Provide the [X, Y] coordinate of the cell's center where the given text is located.  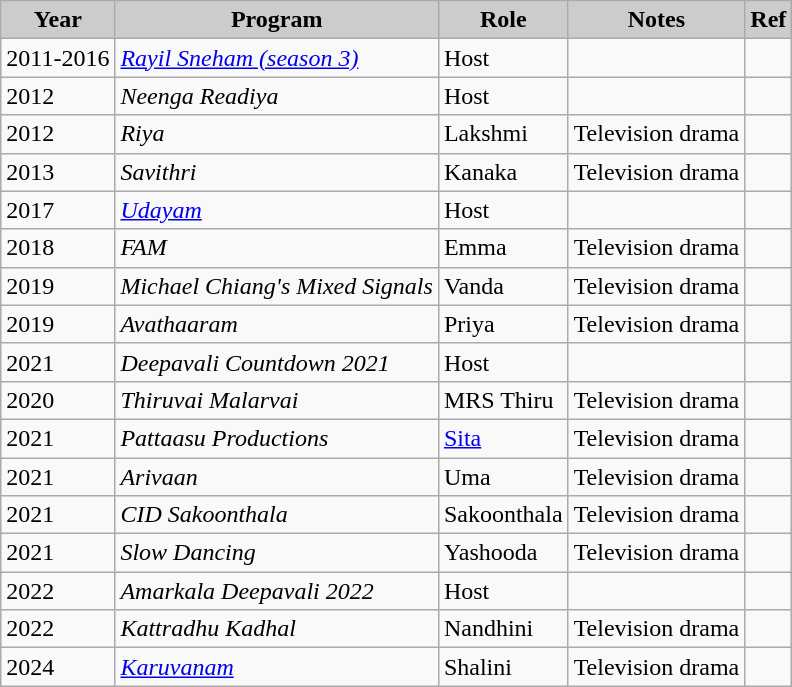
Nandhini [503, 629]
Sita [503, 438]
Slow Dancing [276, 553]
Avathaaram [276, 324]
Yashooda [503, 553]
Udayam [276, 210]
2024 [58, 667]
Kattradhu Kadhal [276, 629]
FAM [276, 248]
2020 [58, 400]
Uma [503, 477]
Lakshmi [503, 134]
Deepavali Countdown 2021 [276, 362]
2017 [58, 210]
Riya [276, 134]
Karuvanam [276, 667]
Program [276, 20]
2018 [58, 248]
Kanaka [503, 172]
Priya [503, 324]
Notes [656, 20]
Thiruvai Malarvai [276, 400]
CID Sakoonthala [276, 515]
MRS Thiru [503, 400]
Arivaan [276, 477]
Vanda [503, 286]
Emma [503, 248]
Year [58, 20]
Pattaasu Productions [276, 438]
Shalini [503, 667]
Amarkala Deepavali 2022 [276, 591]
Ref [768, 20]
Rayil Sneham (season 3) [276, 58]
2011-2016 [58, 58]
2013 [58, 172]
Savithri [276, 172]
Neenga Readiya [276, 96]
Michael Chiang's Mixed Signals [276, 286]
Sakoonthala [503, 515]
Role [503, 20]
